Extract the [x, y] coordinate from the center of the cell holding the provided text.  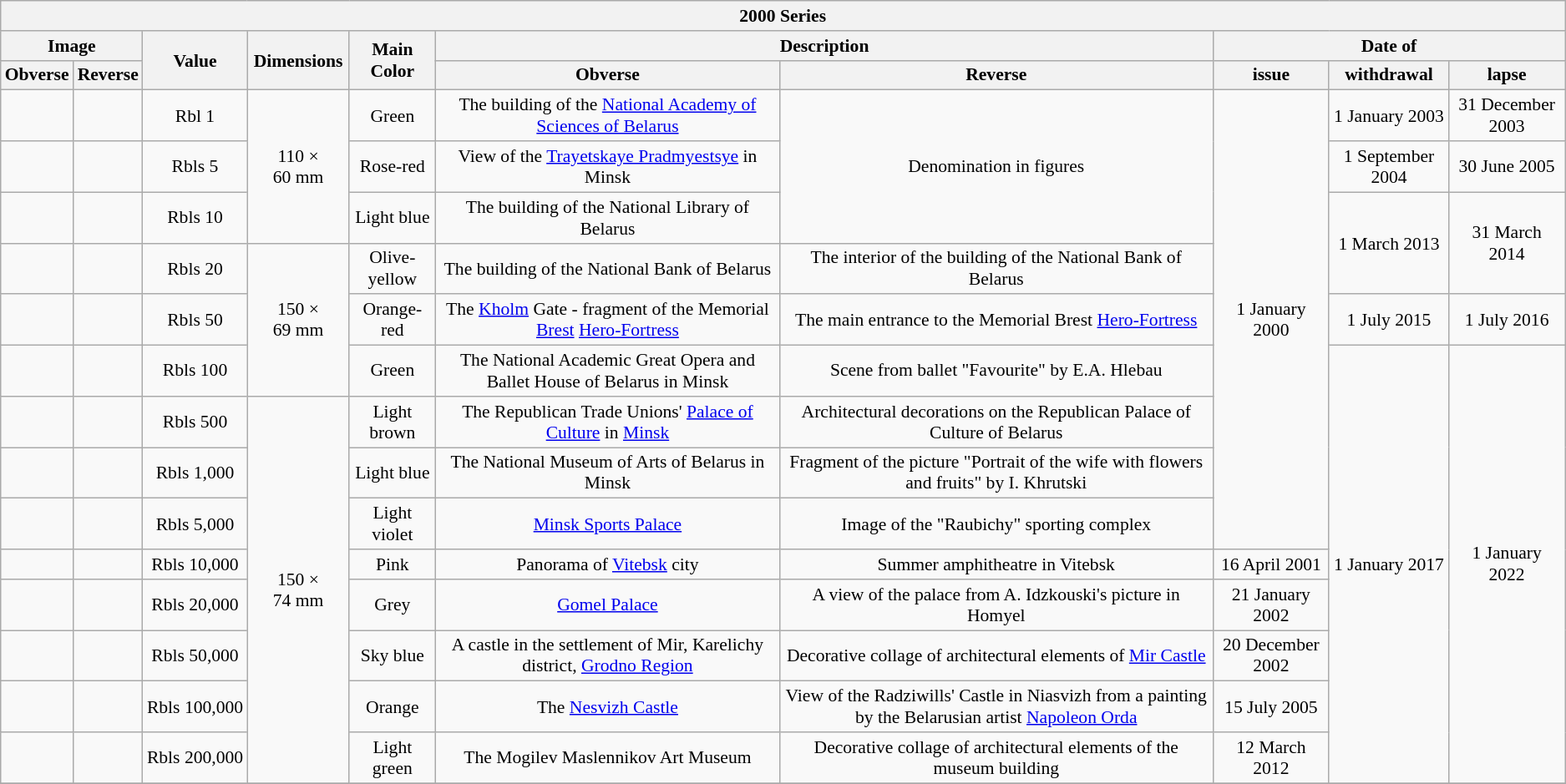
1 July 2015 [1388, 321]
31 December 2003 [1507, 115]
Dimensions [298, 60]
Rbls 20 [195, 269]
The Nesvizh Castle [608, 706]
Summer amphitheatre in Vitebsk [996, 564]
Rbl 1 [195, 115]
15 July 2005 [1271, 706]
Decorative collage of architectural elements of Mir Castle [996, 656]
Panorama of Vitebsk city [608, 564]
Rbls 20,000 [195, 604]
31 March 2014 [1507, 243]
Fragment of the picture "Portrait of the wife with flowers and fruits" by I. Khrutski [996, 473]
The Kholm Gate - fragment of the Memorial Brest Hero-Fortress [608, 321]
1 January 2003 [1388, 115]
lapse [1507, 75]
Minsk Sports Palace [608, 524]
The Mogilev Maslennikov Art Museum [608, 758]
150 × 74 mm [298, 590]
1 January 2000 [1271, 320]
Rbls 10,000 [195, 564]
1 January 2022 [1507, 564]
Orange-red [393, 321]
A view of the palace from A. Idzkouski's picture in Homyel [996, 604]
Rbls 50 [195, 321]
Rbls 1,000 [195, 473]
The National Museum of Arts of Belarus in Minsk [608, 473]
Rbls 200,000 [195, 758]
150 × 69 mm [298, 319]
30 June 2005 [1507, 167]
Date of [1388, 46]
Orange [393, 706]
Denomination in figures [996, 167]
Value [195, 60]
Grey [393, 604]
The building of the National Library of Belarus [608, 217]
Rbls 100,000 [195, 706]
withdrawal [1388, 75]
Rose-red [393, 167]
Architectural decorations on the Republican Palace of Culture of Belarus [996, 422]
Scene from ballet "Favourite" by E.A. Hlebau [996, 371]
110 × 60 mm [298, 167]
2000 Series [783, 16]
Rbls 100 [195, 371]
Rbls 10 [195, 217]
View of the Radziwills' Castle in Niasvizh from a painting by the Belarusian artist Napoleon Orda [996, 706]
The National Academic Great Opera and Ballet House of Belarus in Minsk [608, 371]
Light green [393, 758]
Gomel Palace [608, 604]
1 September 2004 [1388, 167]
1 March 2013 [1388, 243]
Pink [393, 564]
1 January 2017 [1388, 564]
Sky blue [393, 656]
Olive-yellow [393, 269]
Image of the "Raubichy" sporting complex [996, 524]
Light brown [393, 422]
A castle in the settlement of Mir, Karelichy district, Grodno Region [608, 656]
12 March 2012 [1271, 758]
16 April 2001 [1271, 564]
The building of the National Bank of Belarus [608, 269]
Rbls 5,000 [195, 524]
Rbls 5 [195, 167]
The Republican Trade Unions' Palace of Culture in Minsk [608, 422]
The building of the National Academy of Sciences of Belarus [608, 115]
Main Color [393, 60]
The main entrance to the Memorial Brest Hero-Fortress [996, 321]
21 January 2002 [1271, 604]
Light violet [393, 524]
Image [72, 46]
1 July 2016 [1507, 321]
Description [825, 46]
View of the Trayetskaye Pradmyestsye in Minsk [608, 167]
Rbls 500 [195, 422]
issue [1271, 75]
Rbls 50,000 [195, 656]
The interior of the building of the National Bank of Belarus [996, 269]
Decorative collage of architectural elements of the museum building [996, 758]
20 December 2002 [1271, 656]
